Search for the cell housing the specified text and yield its [X, Y] center coordinate. 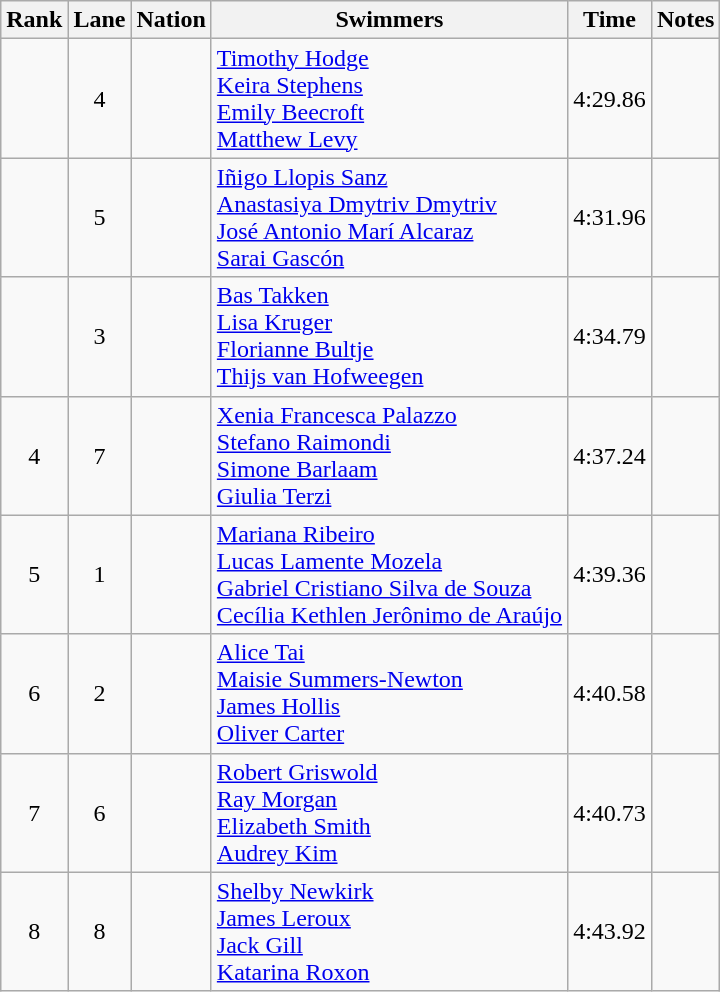
3 [100, 336]
1 [100, 574]
4:34.79 [610, 336]
4:29.86 [610, 98]
Time [610, 20]
2 [100, 694]
Robert GriswoldRay MorganElizabeth SmithAudrey Kim [389, 812]
Alice TaiMaisie Summers-NewtonJames HollisOliver Carter [389, 694]
Bas TakkenLisa KrugerFlorianne BultjeThijs van Hofweegen [389, 336]
Notes [685, 20]
Lane [100, 20]
Xenia Francesca PalazzoStefano RaimondiSimone BarlaamGiulia Terzi [389, 456]
4:40.73 [610, 812]
4:40.58 [610, 694]
Mariana RibeiroLucas Lamente MozelaGabriel Cristiano Silva de SouzaCecília Kethlen Jerônimo de Araújo [389, 574]
Nation [171, 20]
Shelby NewkirkJames LerouxJack GillKatarina Roxon [389, 932]
Swimmers [389, 20]
4:43.92 [610, 932]
4:31.96 [610, 218]
Timothy HodgeKeira StephensEmily BeecroftMatthew Levy [389, 98]
4:37.24 [610, 456]
Rank [34, 20]
4:39.36 [610, 574]
Iñigo Llopis SanzAnastasiya Dmytriv DmytrivJosé Antonio Marí AlcarazSarai Gascón [389, 218]
